Find where the given text appears and provide that cell's center as [X, Y] coordinate. 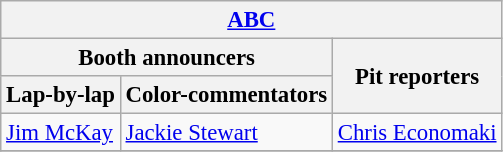
Jim McKay [60, 133]
Jackie Stewart [226, 133]
Pit reporters [416, 76]
Chris Economaki [416, 133]
Color-commentators [226, 95]
Lap-by-lap [60, 95]
Booth announcers [167, 58]
ABC [252, 20]
